From the cell containing the given text, extract its center point as (X, Y) coordinate. 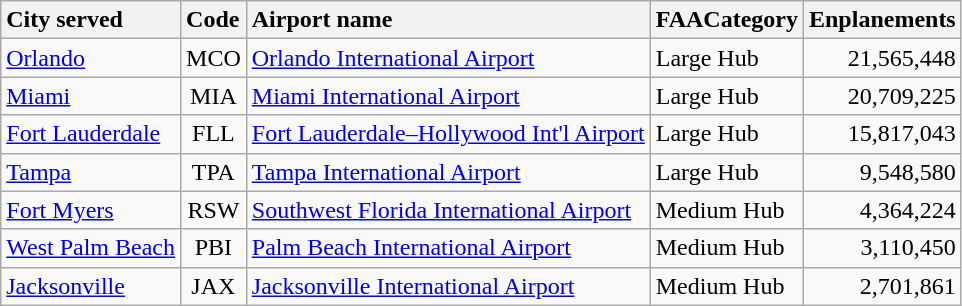
2,701,861 (882, 286)
Fort Lauderdale–Hollywood Int'l Airport (448, 134)
PBI (214, 248)
Fort Lauderdale (91, 134)
9,548,580 (882, 172)
City served (91, 20)
Orlando International Airport (448, 58)
TPA (214, 172)
4,364,224 (882, 210)
Tampa (91, 172)
20,709,225 (882, 96)
MIA (214, 96)
JAX (214, 286)
Tampa International Airport (448, 172)
Jacksonville (91, 286)
15,817,043 (882, 134)
Miami International Airport (448, 96)
MCO (214, 58)
3,110,450 (882, 248)
Palm Beach International Airport (448, 248)
Fort Myers (91, 210)
21,565,448 (882, 58)
FLL (214, 134)
Enplanements (882, 20)
West Palm Beach (91, 248)
Airport name (448, 20)
RSW (214, 210)
Jacksonville International Airport (448, 286)
Southwest Florida International Airport (448, 210)
Orlando (91, 58)
FAACategory (726, 20)
Code (214, 20)
Miami (91, 96)
